Determine the [X, Y] coordinate at the center of the cell enclosing the given text.  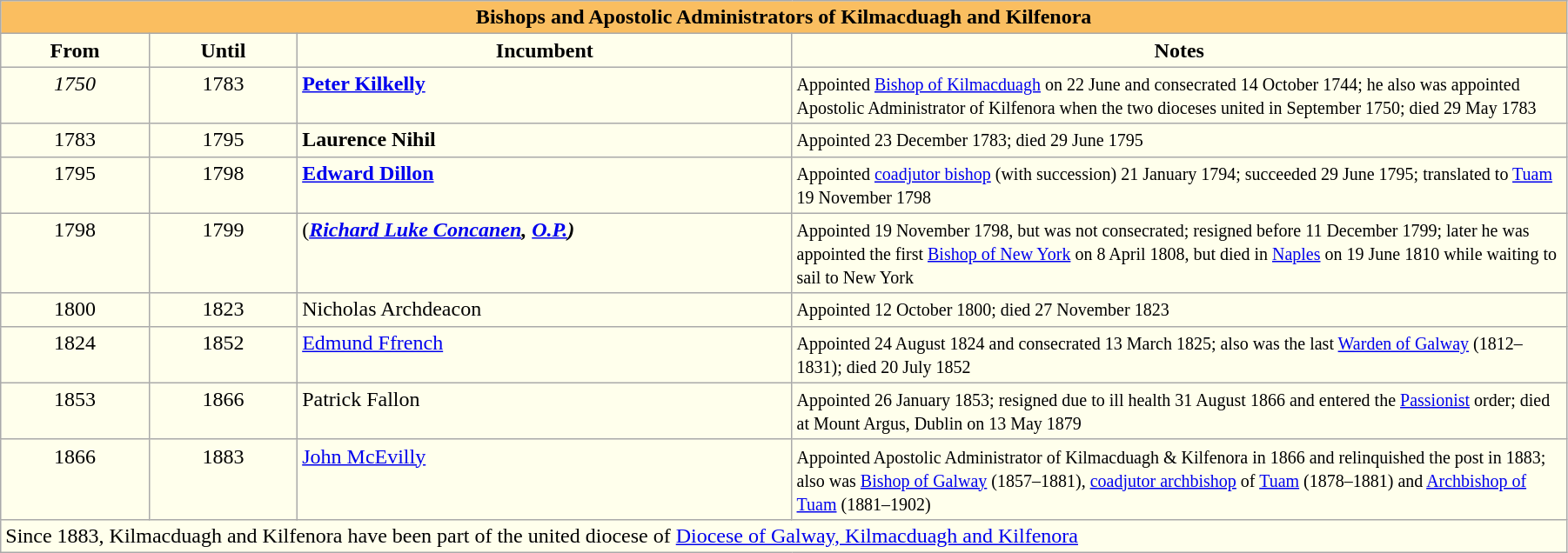
Appointed 23 December 1783; died 29 June 1795 [1179, 140]
1883 [223, 479]
From [75, 50]
Appointed 26 January 1853; resigned due to ill health 31 August 1866 and entered the Passionist order; died at Mount Argus, Dublin on 13 May 1879 [1179, 410]
Appointed coadjutor bishop (with succession) 21 January 1794; succeeded 29 June 1795; translated to Tuam 19 November 1798 [1179, 184]
1824 [75, 355]
(Richard Luke Concanen, O.P.) [545, 253]
Edmund Ffrench [545, 355]
1852 [223, 355]
Appointed 24 August 1824 and consecrated 13 March 1825; also was the last Warden of Galway (1812–1831); died 20 July 1852 [1179, 355]
Laurence Nihil [545, 140]
Nicholas Archdeacon [545, 310]
Incumbent [545, 50]
Notes [1179, 50]
1799 [223, 253]
John McEvilly [545, 479]
1800 [75, 310]
1853 [75, 410]
Edward Dillon [545, 184]
Patrick Fallon [545, 410]
1750 [75, 96]
Until [223, 50]
Peter Kilkelly [545, 96]
Bishops and Apostolic Administrators of Kilmacduagh and Kilfenora [784, 17]
Appointed 12 October 1800; died 27 November 1823 [1179, 310]
1823 [223, 310]
Since 1883, Kilmacduagh and Kilfenora have been part of the united diocese of Diocese of Galway, Kilmacduagh and Kilfenora [784, 536]
